Identify which cell holds the provided text, then report its (x, y) central coordinate. 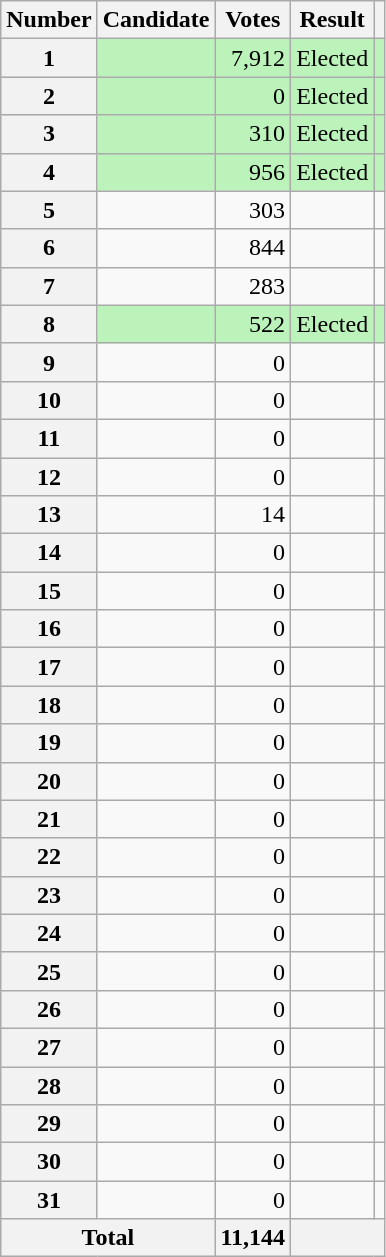
303 (253, 210)
22 (49, 857)
20 (49, 781)
7 (49, 286)
5 (49, 210)
Number (49, 20)
2 (49, 96)
29 (49, 1124)
4 (49, 172)
16 (49, 629)
283 (253, 286)
12 (49, 477)
27 (49, 1047)
13 (49, 515)
25 (49, 971)
17 (49, 667)
9 (49, 362)
19 (49, 743)
Result (332, 20)
Votes (253, 20)
3 (49, 134)
6 (49, 248)
11 (49, 438)
310 (253, 134)
Total (108, 1238)
1 (49, 58)
18 (49, 705)
8 (49, 324)
522 (253, 324)
844 (253, 248)
23 (49, 895)
21 (49, 819)
11,144 (253, 1238)
10 (49, 400)
26 (49, 1009)
28 (49, 1085)
15 (49, 591)
30 (49, 1162)
956 (253, 172)
31 (49, 1200)
Candidate (156, 20)
7,912 (253, 58)
24 (49, 933)
